Capture the cell that displays the provided text and extract its (X, Y) central coordinate. 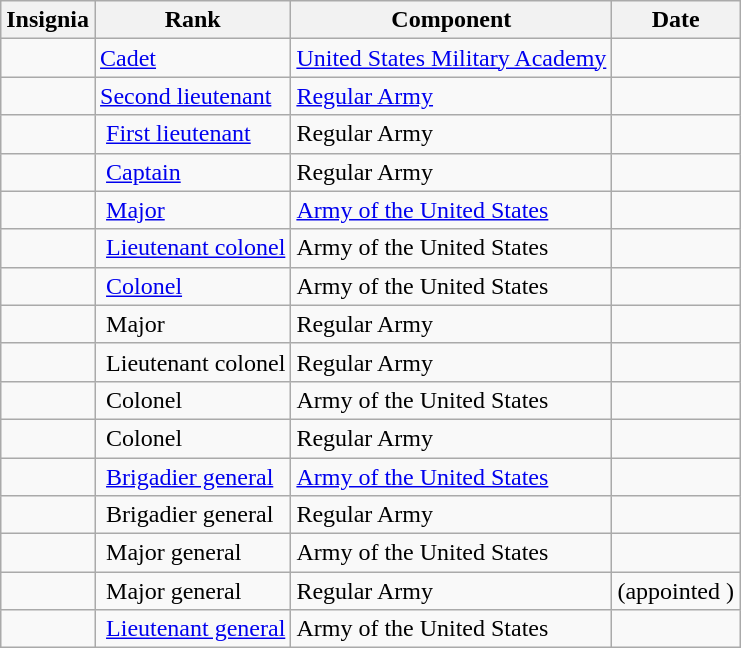
(appointed ) (676, 591)
Captain (193, 172)
Rank (193, 20)
Lieutenant general (193, 629)
First lieutenant (193, 134)
Second lieutenant (193, 96)
Cadet (193, 58)
Insignia (48, 20)
United States Military Academy (452, 58)
Component (452, 20)
Date (676, 20)
